Find where the given text appears and provide that cell's center as (X, Y) coordinate. 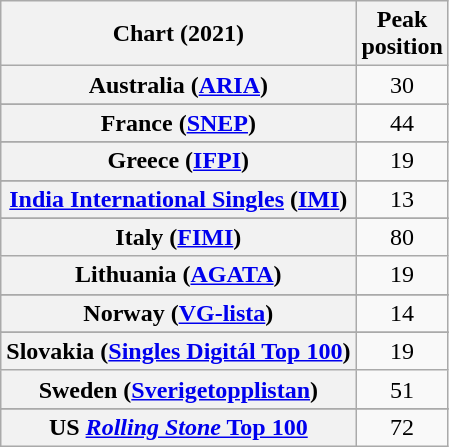
51 (402, 389)
Sweden (Sverigetopplistan) (178, 389)
44 (402, 123)
France (SNEP) (178, 123)
80 (402, 237)
US Rolling Stone Top 100 (178, 427)
Norway (VG-lista) (178, 313)
Chart (2021) (178, 34)
Peakposition (402, 34)
13 (402, 199)
14 (402, 313)
Italy (FIMI) (178, 237)
India International Singles (IMI) (178, 199)
Lithuania (AGATA) (178, 275)
72 (402, 427)
Australia (ARIA) (178, 85)
Slovakia (Singles Digitál Top 100) (178, 351)
30 (402, 85)
Greece (IFPI) (178, 161)
